Determine the (x, y) coordinate at the center of the cell enclosing the given text.  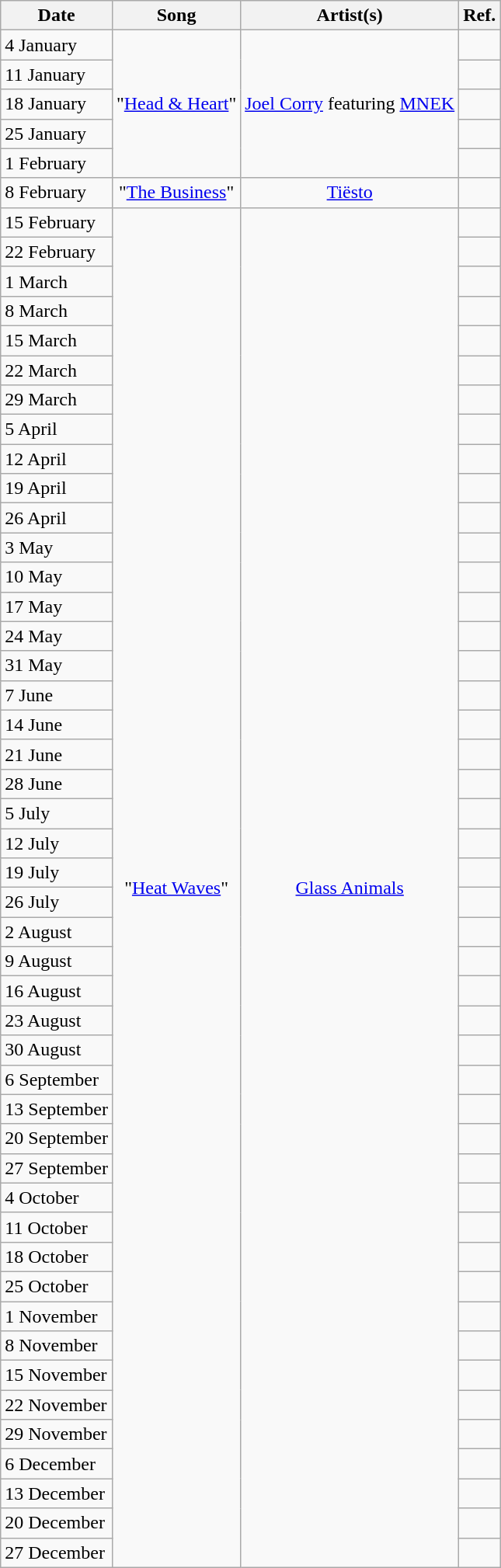
31 May (57, 666)
11 October (57, 1227)
20 December (57, 1523)
6 December (57, 1464)
6 September (57, 1080)
26 July (57, 902)
Artist(s) (350, 16)
29 November (57, 1434)
22 November (57, 1405)
5 April (57, 429)
5 July (57, 813)
18 January (57, 104)
27 September (57, 1168)
Ref. (480, 16)
1 March (57, 281)
29 March (57, 400)
12 July (57, 843)
8 November (57, 1346)
22 March (57, 370)
9 August (57, 961)
8 February (57, 193)
15 March (57, 340)
25 January (57, 134)
4 January (57, 45)
Glass Animals (350, 887)
14 June (57, 725)
1 February (57, 163)
30 August (57, 1050)
Song (176, 16)
"The Business" (176, 193)
17 May (57, 607)
26 April (57, 518)
25 October (57, 1286)
19 July (57, 873)
18 October (57, 1257)
19 April (57, 488)
Joel Corry featuring MNEK (350, 104)
20 September (57, 1139)
10 May (57, 577)
12 April (57, 459)
Date (57, 16)
13 December (57, 1493)
7 June (57, 695)
21 June (57, 754)
Tiësto (350, 193)
16 August (57, 991)
1 November (57, 1316)
15 November (57, 1375)
11 January (57, 75)
13 September (57, 1109)
27 December (57, 1552)
2 August (57, 932)
28 June (57, 784)
3 May (57, 548)
23 August (57, 1020)
4 October (57, 1198)
15 February (57, 222)
8 March (57, 311)
"Heat Waves" (176, 887)
22 February (57, 252)
24 May (57, 636)
"Head & Heart" (176, 104)
